Capture the cell that displays the provided text and extract its [X, Y] central coordinate. 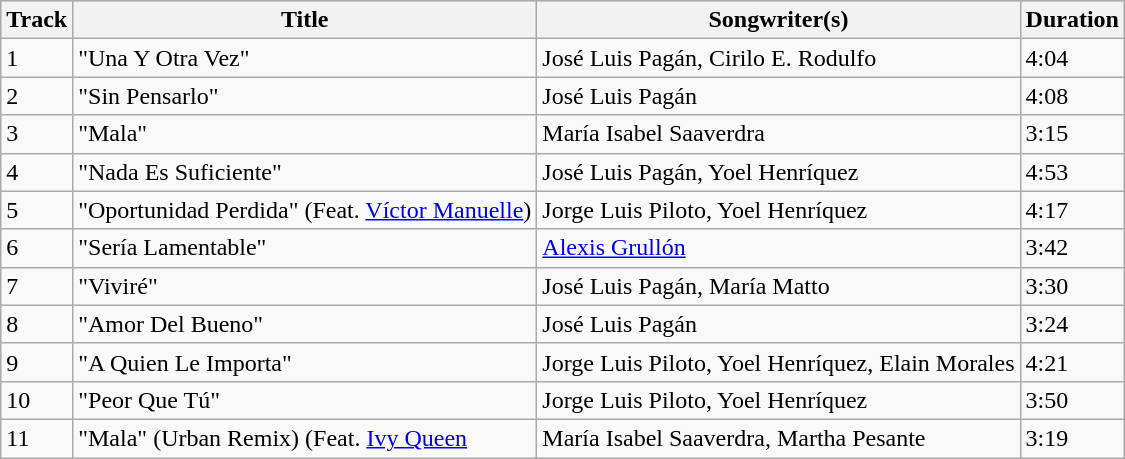
3:50 [1072, 400]
10 [37, 400]
1 [37, 58]
José Luis Pagán, María Matto [778, 286]
7 [37, 286]
Alexis Grullón [778, 248]
2 [37, 96]
María Isabel Saaverdra [778, 134]
"Oportunidad Perdida" (Feat. Víctor Manuelle) [305, 210]
3 [37, 134]
Jorge Luis Piloto, Yoel Henríquez, Elain Morales [778, 362]
4:04 [1072, 58]
9 [37, 362]
3:19 [1072, 438]
6 [37, 248]
3:42 [1072, 248]
"Nada Es Suficiente" [305, 172]
María Isabel Saaverdra, Martha Pesante [778, 438]
Track [37, 20]
"Peor Que Tú" [305, 400]
José Luis Pagán, Yoel Henríquez [778, 172]
3:15 [1072, 134]
4 [37, 172]
"Mala" (Urban Remix) (Feat. Ivy Queen [305, 438]
"Mala" [305, 134]
4:08 [1072, 96]
5 [37, 210]
"Viviré" [305, 286]
José Luis Pagán, Cirilo E. Rodulfo [778, 58]
Songwriter(s) [778, 20]
"Una Y Otra Vez" [305, 58]
4:53 [1072, 172]
3:30 [1072, 286]
"Sin Pensarlo" [305, 96]
"Sería Lamentable" [305, 248]
4:21 [1072, 362]
4:17 [1072, 210]
11 [37, 438]
"Amor Del Bueno" [305, 324]
Duration [1072, 20]
3:24 [1072, 324]
"A Quien Le Importa" [305, 362]
Title [305, 20]
8 [37, 324]
